Return the (x, y) coordinate for the center point of the cell that contains the specified text.  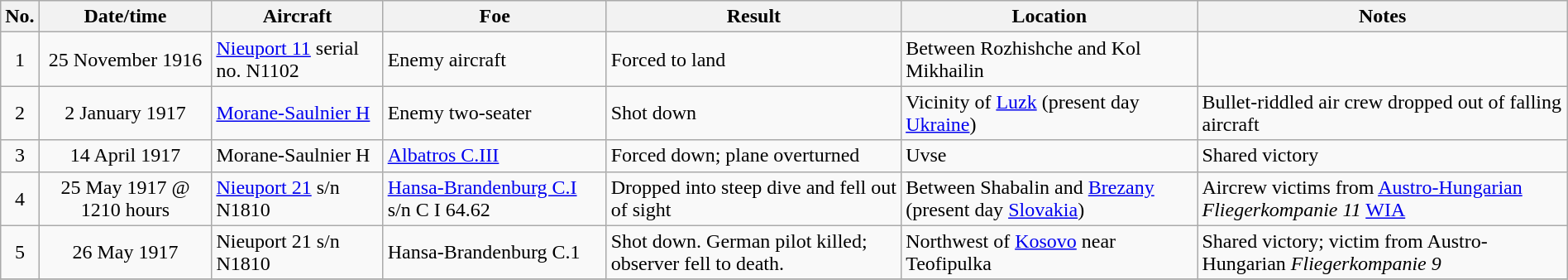
25 May 1917 @ 1210 hours (126, 199)
Shared victory (1383, 156)
Aircraft (298, 17)
Nieuport 11 serial no. N1102 (298, 60)
Enemy aircraft (495, 60)
Albatros C.III (495, 156)
3 (20, 156)
Foe (495, 17)
Uvse (1049, 156)
2 (20, 113)
14 April 1917 (126, 156)
Aircrew victims from Austro-Hungarian Fliegerkompanie 11 WIA (1383, 199)
Location (1049, 17)
Vicinity of Luzk (present day Ukraine) (1049, 113)
Enemy two-seater (495, 113)
Shot down (753, 113)
Hansa-Brandenburg C.I s/n C I 64.62 (495, 199)
25 November 1916 (126, 60)
Hansa-Brandenburg C.1 (495, 252)
Forced to land (753, 60)
5 (20, 252)
Between Rozhishche and Kol Mikhailin (1049, 60)
Bullet-riddled air crew dropped out of falling aircraft (1383, 113)
2 January 1917 (126, 113)
Shared victory; victim from Austro-Hungarian Fliegerkompanie 9 (1383, 252)
Dropped into steep dive and fell out of sight (753, 199)
4 (20, 199)
1 (20, 60)
Notes (1383, 17)
Shot down. German pilot killed; observer fell to death. (753, 252)
Result (753, 17)
No. (20, 17)
26 May 1917 (126, 252)
Forced down; plane overturned (753, 156)
Date/time (126, 17)
Northwest of Kosovo near Teofipulka (1049, 252)
Between Shabalin and Brezany (present day Slovakia) (1049, 199)
